From the cell containing the given text, extract its center point as [x, y] coordinate. 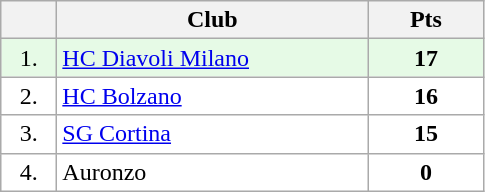
1. [29, 58]
3. [29, 134]
17 [426, 58]
16 [426, 96]
HC Diavoli Milano [212, 58]
0 [426, 172]
15 [426, 134]
Pts [426, 20]
2. [29, 96]
4. [29, 172]
SG Cortina [212, 134]
Auronzo [212, 172]
HC Bolzano [212, 96]
Club [212, 20]
